Search for the cell housing the specified text and yield its (X, Y) center coordinate. 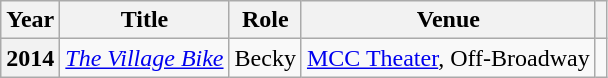
Title (144, 20)
Becky (265, 58)
Year (30, 20)
MCC Theater, Off-Broadway (448, 58)
Role (265, 20)
The Village Bike (144, 58)
Venue (448, 20)
2014 (30, 58)
